Return the [x, y] coordinate for the center point of the cell that contains the specified text.  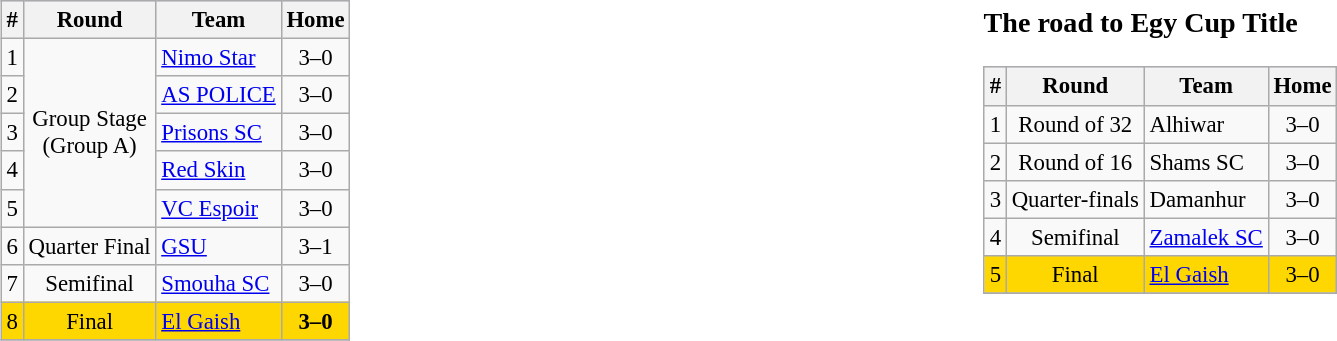
Round of 32 [1075, 124]
Smouha SC [218, 283]
3–1 [316, 246]
AS POLICE [218, 95]
7 [12, 283]
8 [12, 321]
Group Stage(Group A) [90, 133]
6 [12, 246]
Quarter-finals [1075, 199]
Prisons SC [218, 133]
Damanhur [1206, 199]
Red Skin [218, 170]
Nimo Star [218, 58]
Round of 16 [1075, 162]
Alhiwar [1206, 124]
VC Espoir [218, 208]
Zamalek SC [1206, 237]
Quarter Final [90, 246]
GSU [218, 246]
Shams SC [1206, 162]
